Provide the (x, y) coordinate of the cell's center where the given text is located.  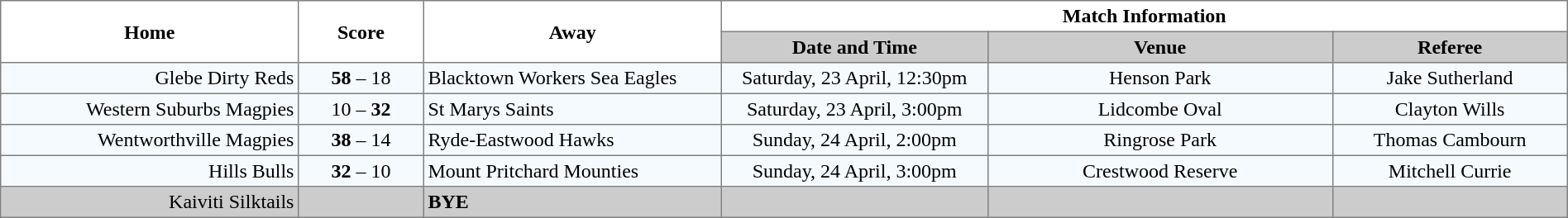
38 – 14 (361, 140)
Sunday, 24 April, 2:00pm (854, 140)
BYE (572, 202)
Clayton Wills (1450, 109)
Match Information (1145, 17)
Kaiviti Silktails (150, 202)
Glebe Dirty Reds (150, 78)
Referee (1450, 47)
Saturday, 23 April, 3:00pm (854, 109)
Crestwood Reserve (1159, 171)
Ryde-Eastwood Hawks (572, 140)
Lidcombe Oval (1159, 109)
Ringrose Park (1159, 140)
Mitchell Currie (1450, 171)
Saturday, 23 April, 12:30pm (854, 78)
58 – 18 (361, 78)
Jake Sutherland (1450, 78)
Home (150, 31)
10 – 32 (361, 109)
Blacktown Workers Sea Eagles (572, 78)
Wentworthville Magpies (150, 140)
Score (361, 31)
Date and Time (854, 47)
32 – 10 (361, 171)
Sunday, 24 April, 3:00pm (854, 171)
Henson Park (1159, 78)
St Marys Saints (572, 109)
Mount Pritchard Mounties (572, 171)
Venue (1159, 47)
Western Suburbs Magpies (150, 109)
Away (572, 31)
Thomas Cambourn (1450, 140)
Hills Bulls (150, 171)
